Scan for the cell matching the given text and deliver its [x, y] coordinate at center. 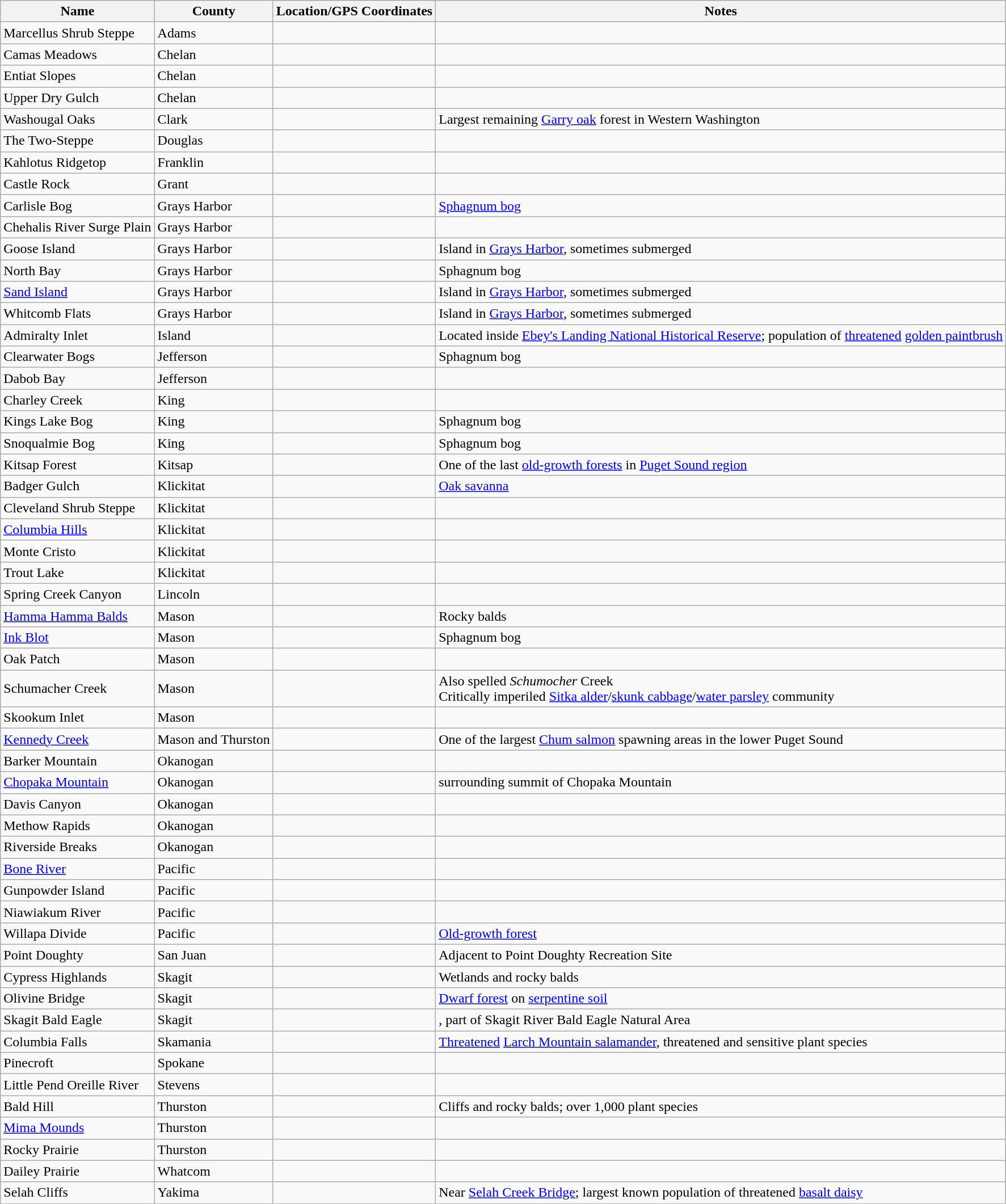
Columbia Falls [77, 1042]
Douglas [213, 141]
Barker Mountain [77, 761]
One of the largest Chum salmon spawning areas in the lower Puget Sound [721, 739]
Bald Hill [77, 1106]
Grant [213, 184]
Willapa Divide [77, 933]
Located inside Ebey's Landing National Historical Reserve; population of threatened golden paintbrush [721, 335]
Whitcomb Flats [77, 314]
Lincoln [213, 594]
Island [213, 335]
Whatcom [213, 1171]
surrounding summit of Chopaka Mountain [721, 782]
Columbia Hills [77, 529]
Selah Cliffs [77, 1193]
Clark [213, 119]
Spokane [213, 1063]
Stevens [213, 1085]
Kitsap [213, 465]
The Two-Steppe [77, 141]
Little Pend Oreille River [77, 1085]
Oak Patch [77, 659]
Monte Cristo [77, 551]
Yakima [213, 1193]
Davis Canyon [77, 804]
Skagit Bald Eagle [77, 1020]
Notes [721, 11]
Near Selah Creek Bridge; largest known population of threatened basalt daisy [721, 1193]
Kings Lake Bog [77, 422]
Spring Creek Canyon [77, 594]
Kitsap Forest [77, 465]
Snoqualmie Bog [77, 443]
Chehalis River Surge Plain [77, 227]
Rocky balds [721, 616]
Wetlands and rocky balds [721, 976]
Oak savanna [721, 486]
Cypress Highlands [77, 976]
Kennedy Creek [77, 739]
San Juan [213, 955]
Riverside Breaks [77, 847]
Bone River [77, 869]
Also spelled Schumocher Creek Critically imperiled Sitka alder/skunk cabbage/water parsley community [721, 689]
Threatened Larch Mountain salamander, threatened and sensitive plant species [721, 1042]
Cliffs and rocky balds; over 1,000 plant species [721, 1106]
Skookum Inlet [77, 718]
Entiat Slopes [77, 76]
Admiralty Inlet [77, 335]
Castle Rock [77, 184]
Largest remaining Garry oak forest in Western Washington [721, 119]
Dailey Prairie [77, 1171]
Mason and Thurston [213, 739]
One of the last old-growth forests in Puget Sound region [721, 465]
Schumacher Creek [77, 689]
Rocky Prairie [77, 1150]
Niawiakum River [77, 912]
North Bay [77, 271]
Upper Dry Gulch [77, 98]
Hamma Hamma Balds [77, 616]
Adjacent to Point Doughty Recreation Site [721, 955]
Kahlotus Ridgetop [77, 162]
Point Doughty [77, 955]
Location/GPS Coordinates [354, 11]
Cleveland Shrub Steppe [77, 508]
Washougal Oaks [77, 119]
Mima Mounds [77, 1128]
Clearwater Bogs [77, 357]
Marcellus Shrub Steppe [77, 33]
Gunpowder Island [77, 890]
Chopaka Mountain [77, 782]
Goose Island [77, 249]
, part of Skagit River Bald Eagle Natural Area [721, 1020]
Ink Blot [77, 638]
Name [77, 11]
Camas Meadows [77, 54]
Franklin [213, 162]
Badger Gulch [77, 486]
Trout Lake [77, 572]
Pinecroft [77, 1063]
Methow Rapids [77, 826]
Olivine Bridge [77, 999]
Skamania [213, 1042]
Dabob Bay [77, 378]
Sand Island [77, 292]
County [213, 11]
Old-growth forest [721, 933]
Carlisle Bog [77, 205]
Adams [213, 33]
Charley Creek [77, 400]
Dwarf forest on serpentine soil [721, 999]
